Capture the cell that displays the provided text and extract its (x, y) central coordinate. 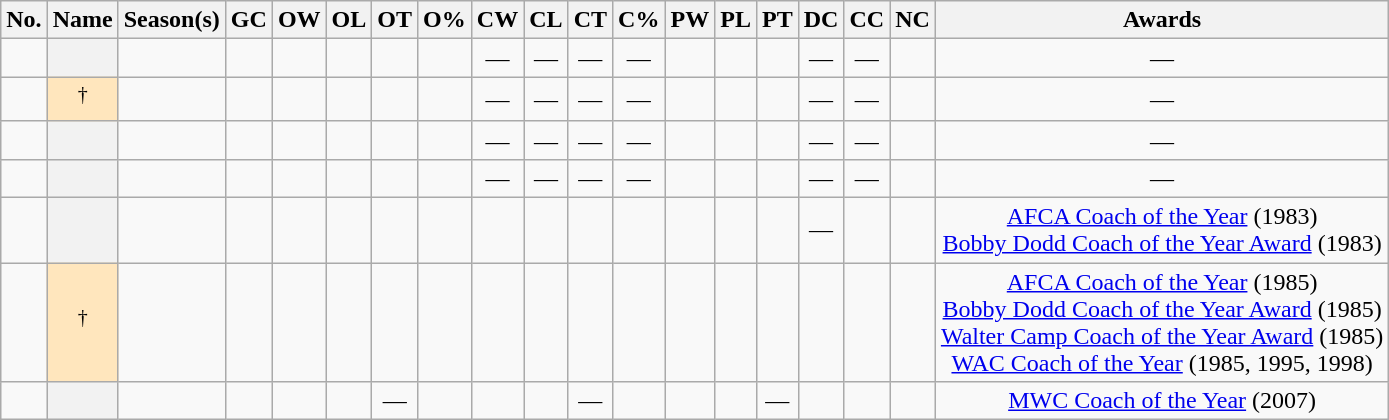
PT (777, 20)
CC (867, 20)
Season(s) (172, 20)
DC (821, 20)
OT (395, 20)
O% (445, 20)
AFCA Coach of the Year (1983)Bobby Dodd Coach of the Year Award (1983) (1162, 230)
OL (349, 20)
OW (299, 20)
MWC Coach of the Year (2007) (1162, 401)
PL (736, 20)
Name (82, 20)
C% (639, 20)
CL (546, 20)
CW (497, 20)
No. (24, 20)
Awards (1162, 20)
NC (913, 20)
CT (590, 20)
GC (248, 20)
PW (690, 20)
